Provide the [x, y] coordinate of the cell's center where the given text is located.  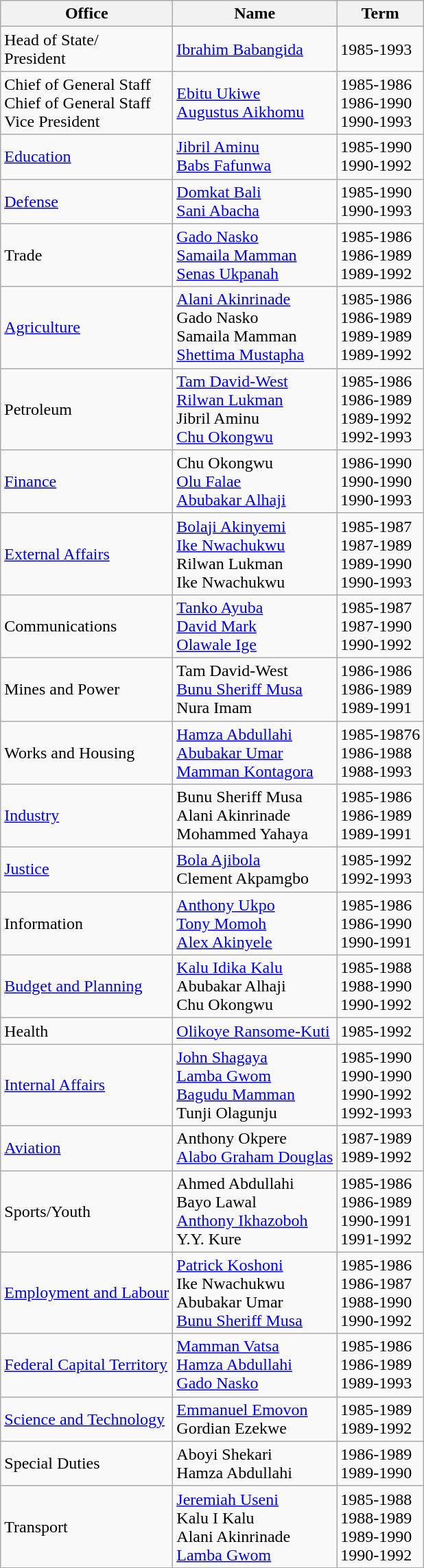
Special Duties [86, 1463]
1985-19881988-19891989-19901990-1992 [380, 1526]
Science and Technology [86, 1419]
1985-1993 [380, 49]
Bola AjibolaClement Akpamgbo [255, 869]
Jeremiah UseniKalu I KaluAlani AkinrinadeLamba Gwom [255, 1526]
Emmanuel EmovonGordian Ezekwe [255, 1419]
1985-19861986-19891989-1992 [380, 255]
1985-19861986-19891990-19911991-1992 [380, 1211]
Anthony OkpereAlabo Graham Douglas [255, 1148]
Hamza AbdullahiAbubakar UmarMamman Kontagora [255, 753]
1985-19921992-1993 [380, 869]
Name [255, 14]
Ibrahim Babangida [255, 49]
Petroleum [86, 409]
1985-198761986-19881988-1993 [380, 753]
Patrick KoshoniIke NwachukwuAbubakar UmarBunu Sheriff Musa [255, 1293]
1987-19891989-1992 [380, 1148]
1985-19861986-19891989-1991 [380, 816]
Tam David-WestRilwan LukmanJibril AminuChu Okongwu [255, 409]
Head of State/President [86, 49]
Industry [86, 816]
External Affairs [86, 554]
Mines and Power [86, 689]
1985-1992 [380, 1031]
Education [86, 156]
Ahmed AbdullahiBayo LawalAnthony IkhazobohY.Y. Kure [255, 1211]
Agriculture [86, 328]
Alani AkinrinadeGado NaskoSamaila MammanShettima Mustapha [255, 328]
Budget and Planning [86, 987]
Transport [86, 1526]
Ebitu UkiweAugustus Aikhomu [255, 103]
1986-19861986-19891989-1991 [380, 689]
1985-19881988-19901990-1992 [380, 987]
1985-19861986-19891989-19891989-1992 [380, 328]
Communications [86, 626]
Justice [86, 869]
1985-19861986-19901990-1991 [380, 924]
Health [86, 1031]
Aviation [86, 1148]
Jibril AminuBabs Fafunwa [255, 156]
Internal Affairs [86, 1085]
1985-19901990-1993 [380, 202]
1985-19891989-1992 [380, 1419]
1986-19901990-19901990-1993 [380, 481]
Federal Capital Territory [86, 1365]
1985-19861986-19891989-19921992-1993 [380, 409]
1985-19901990-19901990-19921992-1993 [380, 1085]
Term [380, 14]
Defense [86, 202]
Tanko AyubaDavid MarkOlawale Ige [255, 626]
Chief of General StaffChief of General StaffVice President [86, 103]
1985-19901990-1992 [380, 156]
Sports/Youth [86, 1211]
Bolaji AkinyemiIke NwachukwuRilwan LukmanIke Nwachukwu [255, 554]
Chu OkongwuOlu FalaeAbubakar Alhaji [255, 481]
1985-19871987-19891989-19901990-1993 [380, 554]
Gado NaskoSamaila MammanSenas Ukpanah [255, 255]
Finance [86, 481]
1985-19861986-19901990-1993 [380, 103]
Anthony UkpoTony MomohAlex Akinyele [255, 924]
Employment and Labour [86, 1293]
John ShagayaLamba GwomBagudu MammanTunji Olagunju [255, 1085]
Tam David-WestBunu Sheriff MusaNura Imam [255, 689]
1985-19861986-19891989-1993 [380, 1365]
1985-19861986-19871988-19901990-1992 [380, 1293]
Works and Housing [86, 753]
1986-19891989-1990 [380, 1463]
Information [86, 924]
Office [86, 14]
1985-19871987-19901990-1992 [380, 626]
Aboyi ShekariHamza Abdullahi [255, 1463]
Olikoye Ransome-Kuti [255, 1031]
Bunu Sheriff MusaAlani AkinrinadeMohammed Yahaya [255, 816]
Mamman VatsaHamza AbdullahiGado Nasko [255, 1365]
Kalu Idika KaluAbubakar AlhajiChu Okongwu [255, 987]
Trade [86, 255]
Domkat BaliSani Abacha [255, 202]
